Pinpoint the cell where the given text exists, returning its [X, Y] midpoint coordinate. 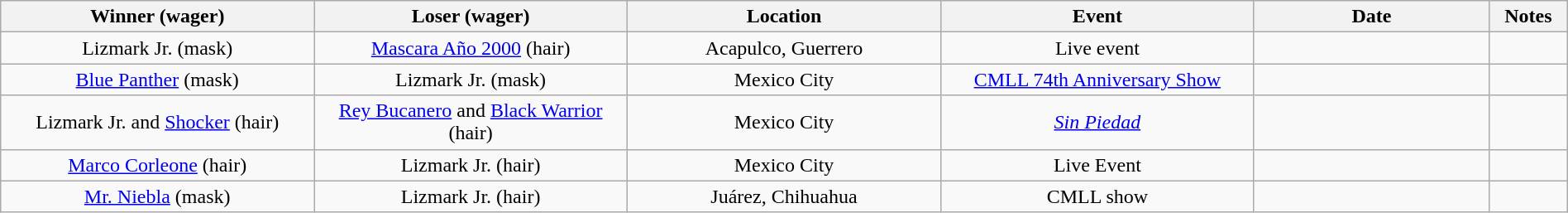
CMLL 74th Anniversary Show [1097, 80]
Mr. Niebla (mask) [157, 196]
Date [1371, 17]
Event [1097, 17]
Live Event [1097, 165]
Blue Panther (mask) [157, 80]
Winner (wager) [157, 17]
Live event [1097, 48]
Juárez, Chihuahua [784, 196]
Mascara Año 2000 (hair) [471, 48]
Acapulco, Guerrero [784, 48]
Marco Corleone (hair) [157, 165]
Loser (wager) [471, 17]
Lizmark Jr. and Shocker (hair) [157, 123]
CMLL show [1097, 196]
Notes [1528, 17]
Sin Piedad [1097, 123]
Location [784, 17]
Rey Bucanero and Black Warrior (hair) [471, 123]
